Pinpoint the cell where the given text exists, returning its [X, Y] midpoint coordinate. 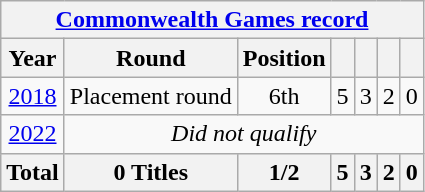
Year [33, 58]
Position [284, 58]
Round [150, 58]
Total [33, 172]
2018 [33, 96]
1/2 [284, 172]
Did not qualify [244, 134]
6th [284, 96]
2022 [33, 134]
Commonwealth Games record [212, 20]
0 Titles [150, 172]
Placement round [150, 96]
